Search for the cell housing the specified text and yield its (X, Y) center coordinate. 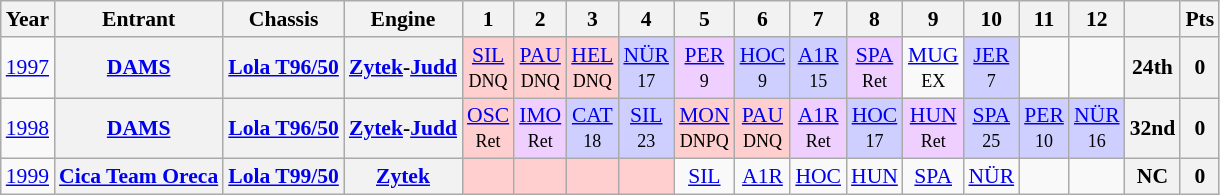
SILDNQ (488, 68)
10 (991, 19)
7 (818, 19)
HOC (818, 177)
SPA (934, 177)
PER10 (1044, 128)
1997 (28, 68)
9 (934, 19)
JER7 (991, 68)
SPARet (874, 68)
Chassis (284, 19)
MONDNPQ (704, 128)
Pts (1200, 19)
Entrant (138, 19)
6 (763, 19)
A1R (763, 177)
HUN (874, 177)
HOC17 (874, 128)
5 (704, 19)
Cica Team Oreca (138, 177)
A1R15 (818, 68)
A1RRet (818, 128)
MUGEX (934, 68)
OSCRet (488, 128)
NC (1153, 177)
1998 (28, 128)
32nd (1153, 128)
1 (488, 19)
NÜR16 (1097, 128)
1999 (28, 177)
Engine (403, 19)
SIL (704, 177)
IMORet (540, 128)
8 (874, 19)
12 (1097, 19)
Year (28, 19)
11 (1044, 19)
HUNRet (934, 128)
SIL23 (646, 128)
NÜR (991, 177)
2 (540, 19)
Zytek (403, 177)
4 (646, 19)
HOC9 (763, 68)
SPA25 (991, 128)
24th (1153, 68)
PER9 (704, 68)
CAT18 (592, 128)
3 (592, 19)
HELDNQ (592, 68)
NÜR17 (646, 68)
Lola T99/50 (284, 177)
